Capture the cell that displays the provided text and extract its [x, y] central coordinate. 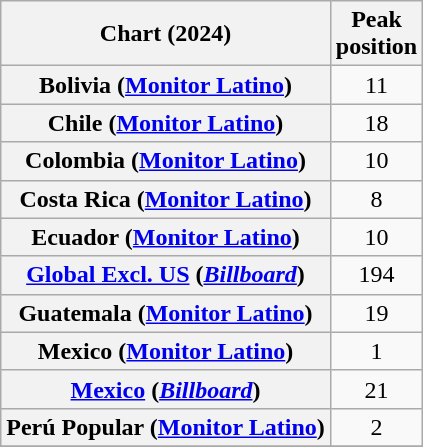
194 [376, 275]
21 [376, 389]
18 [376, 123]
Mexico (Billboard) [166, 389]
8 [376, 199]
Costa Rica (Monitor Latino) [166, 199]
1 [376, 351]
Chile (Monitor Latino) [166, 123]
Peakposition [376, 34]
2 [376, 427]
11 [376, 85]
Guatemala (Monitor Latino) [166, 313]
Chart (2024) [166, 34]
Global Excl. US (Billboard) [166, 275]
Colombia (Monitor Latino) [166, 161]
19 [376, 313]
Perú Popular (Monitor Latino) [166, 427]
Bolivia (Monitor Latino) [166, 85]
Ecuador (Monitor Latino) [166, 237]
Mexico (Monitor Latino) [166, 351]
